For the text-containing cell, return its midpoint in (x, y) coordinate format. 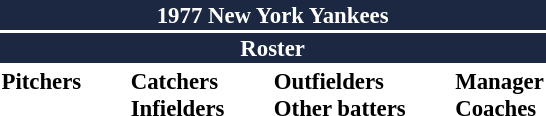
Roster (272, 48)
1977 New York Yankees (272, 15)
